Locate the cell with the specified text and output its [X, Y] center coordinate. 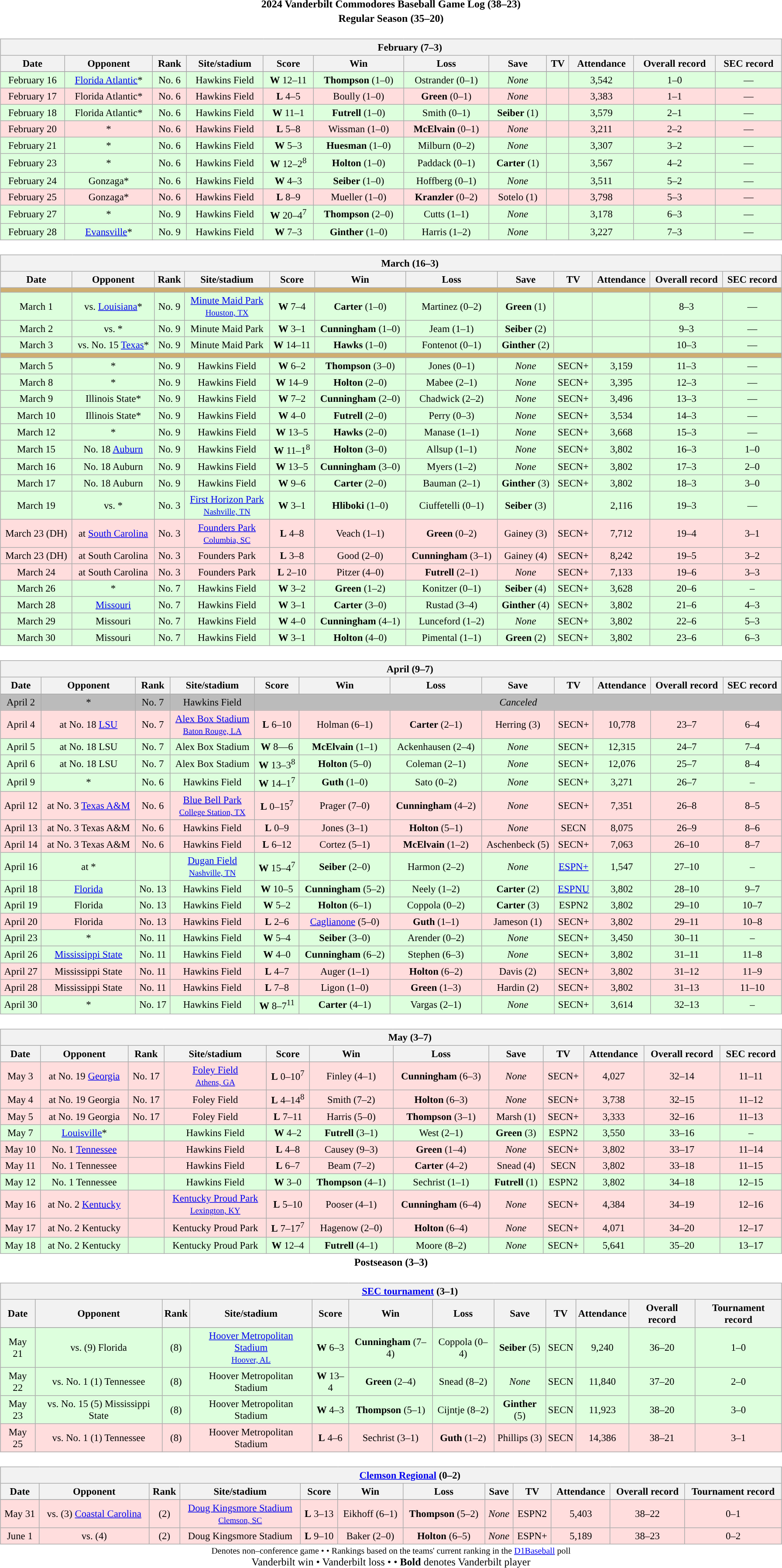
23–6 [686, 638]
W 15–47 [277, 866]
April 5 [21, 746]
4,027 [614, 1076]
Mabee (2–1) [451, 383]
16–3 [686, 449]
W 10–5 [277, 889]
Chadwick (2–2) [451, 399]
3,628 [621, 589]
4–3 [752, 605]
March (16–3) [391, 263]
March 15 [37, 449]
2–1 [675, 113]
Green (3) [516, 1133]
Futrell (2–1) [451, 572]
32–16 [682, 1116]
First Horizon ParkNashville, TN [227, 505]
W 7–2 [292, 399]
30–11 [687, 938]
April 23 [21, 938]
Holton (1–0) [359, 163]
Holton (6–3) [441, 1099]
Stephen (6–3) [436, 955]
Hagenow (2–0) [351, 1228]
Harris (1–2) [446, 232]
March 26 [37, 589]
33–18 [682, 1166]
Wissman (1–0) [359, 129]
Moore (8–2) [441, 1245]
Carter (1–0) [360, 306]
Ginther (2) [525, 345]
Ligon (1–0) [345, 987]
April 14 [21, 844]
May 3 [21, 1076]
April (9–7) [391, 669]
February 17 [33, 96]
12–15 [751, 1182]
Bauman (2–1) [451, 483]
May 23 [18, 1410]
Carter (2–0) [360, 483]
May 17 [21, 1228]
March 17 [37, 483]
vs. (3) Coastal Carolina [94, 1514]
Causey (9–3) [351, 1150]
34–19 [682, 1204]
Guth (1–1) [436, 922]
11–10 [752, 987]
Beam (7–2) [351, 1166]
Manase (1–1) [451, 432]
May 12 [21, 1182]
April 4 [21, 724]
Lunceford (1–2) [451, 621]
March 9 [37, 399]
L 7–11 [288, 1116]
Auger (1–1) [345, 971]
Holton (4–0) [360, 638]
5,403 [580, 1514]
36–20 [662, 1347]
3,178 [601, 214]
5,189 [580, 1536]
Ginther (3) [525, 483]
Seiber (5) [520, 1347]
8–5 [752, 805]
Kentucky Proud ParkLexington, KY [215, 1204]
May 22 [18, 1381]
Caglianone (5–0) [345, 922]
Hoover Metropolitan StadiumHoover, AL [251, 1347]
April 13 [21, 828]
Hawks (2–0) [360, 432]
February 18 [33, 113]
SEC tournament (3–1) [391, 1291]
Arender (0–2) [436, 938]
May (3–7) [391, 1037]
Thompson (2–0) [359, 214]
Green (0–1) [446, 96]
Vargas (2–1) [436, 1005]
14–3 [686, 415]
Thompson (1–0) [359, 80]
W 14–9 [292, 383]
28–10 [687, 889]
6–4 [752, 724]
Thompson (3–1) [441, 1116]
March 29 [37, 621]
38–20 [662, 1410]
Carter (1) [518, 163]
W 8–711 [277, 1005]
Kranzler (0–2) [446, 197]
at * [89, 866]
Eikhoff (6–1) [370, 1514]
Futrell (2–0) [360, 415]
31–12 [687, 971]
Cunningham (4–2) [436, 805]
W 6–2 [292, 366]
March 1 [37, 306]
February (7–3) [391, 47]
3,550 [614, 1133]
21–6 [686, 605]
Foley FieldAthens, GA [215, 1076]
L 0–107 [288, 1076]
W 5–2 [277, 905]
4,384 [614, 1204]
Dugan FieldNashville, TN [212, 866]
8–6 [752, 828]
March 30 [37, 638]
31–11 [687, 955]
2,116 [621, 505]
12,315 [622, 746]
Holton (6–2) [436, 971]
May 10 [21, 1150]
McElvain (1–2) [436, 844]
Jones (3–1) [345, 828]
L 4–5 [288, 96]
April 6 [21, 764]
Jameson (1) [518, 922]
Davis (2) [518, 971]
Holton (5–1) [436, 828]
Holton (6–1) [345, 905]
38–21 [662, 1438]
Phillips (3) [520, 1438]
Founders ParkColumbia, SC [227, 533]
March 5 [37, 366]
May 21 [18, 1347]
March 16 [37, 466]
4–2 [675, 163]
Seiber (1) [518, 113]
Fontenot (0–1) [451, 345]
Jones (0–1) [451, 366]
Futrell (1–0) [359, 113]
L 6–7 [288, 1166]
Seiber (1–0) [359, 181]
19–5 [686, 556]
W 3–0 [288, 1182]
35–20 [682, 1245]
Evansville* [109, 232]
11–3 [686, 366]
14,386 [602, 1438]
May 18 [21, 1245]
W 20–47 [288, 214]
Paddack (0–1) [446, 163]
Green (1–3) [436, 987]
Good (2–0) [360, 556]
Rustad (3–4) [451, 605]
Cunningham (6–4) [441, 1204]
W 13–4 [330, 1381]
29–11 [687, 922]
Harmon (2–2) [436, 866]
13–17 [751, 1245]
L 6–12 [277, 844]
Marsh (1) [516, 1116]
3,333 [614, 1116]
W 11–1 [288, 113]
Futrell (4–1) [351, 1245]
Smith (0–1) [446, 113]
3,567 [601, 163]
Sechrist (1–1) [441, 1182]
Carter (3) [518, 905]
5–2 [675, 181]
Louisville* [84, 1133]
L 4–148 [288, 1099]
11–11 [751, 1076]
Minute Maid ParkHouston, TX [227, 306]
Perry (0–3) [451, 415]
11–14 [751, 1150]
West (2–1) [441, 1133]
Coppola (0–4) [463, 1347]
Pooser (4–1) [351, 1204]
April 27 [21, 971]
February 23 [33, 163]
24–7 [687, 746]
April 19 [21, 905]
Prager (7–0) [345, 805]
L 2–6 [277, 922]
Seiber (4) [525, 589]
Hliboki (1–0) [360, 505]
February 25 [33, 197]
7,712 [621, 533]
3,579 [601, 113]
Doug Kingsmore StadiumClemson, SC [240, 1514]
Holton (6–4) [441, 1228]
3,542 [601, 80]
Cunningham (1–0) [360, 329]
8–7 [752, 844]
Clemson Regional (0–2) [391, 1475]
Thompson (3–0) [360, 366]
Seiber (3–0) [345, 938]
W 11–18 [292, 449]
March 10 [37, 415]
W 14–17 [277, 782]
Sato (0–2) [436, 782]
Futrell (1) [516, 1182]
3,383 [601, 96]
3,395 [621, 383]
3,798 [601, 197]
25–7 [687, 764]
vs. (9) Florida [99, 1347]
10–3 [686, 345]
0–2 [733, 1536]
Snead (8–2) [463, 1381]
29–10 [687, 905]
L 4–7 [277, 971]
32–14 [682, 1076]
3,511 [601, 181]
12–16 [751, 1204]
Coppola (0–2) [436, 905]
February 16 [33, 80]
March 28 [37, 605]
Carter (2) [518, 889]
Carter (4–2) [441, 1166]
Green (0–2) [451, 533]
W 4–2 [288, 1133]
27–10 [687, 866]
26–8 [687, 805]
Snead (4) [516, 1166]
Blue Bell ParkCollege Station, TX [212, 805]
Martinez (0–2) [451, 306]
W 12–28 [288, 163]
Guth (1–0) [345, 782]
Holton (5–0) [345, 764]
Baker (2–0) [370, 1536]
18–3 [686, 483]
March 8 [37, 383]
3,211 [601, 129]
February 21 [33, 146]
Jeam (1–1) [451, 329]
11–12 [751, 1099]
34–18 [682, 1182]
20–6 [686, 589]
Cortez (5–1) [345, 844]
Thompson (5–2) [444, 1514]
9–3 [686, 329]
Seiber (2–0) [345, 866]
15–3 [686, 432]
9–7 [752, 889]
Green (1–4) [441, 1150]
11,923 [602, 1410]
Hawks (1–0) [360, 345]
February 24 [33, 181]
Holton (2–0) [360, 383]
17–3 [686, 466]
February 27 [33, 214]
3–3 [752, 572]
0–1 [733, 1514]
W 5–3 [288, 146]
26–7 [687, 782]
Seiber (3) [525, 505]
3,450 [622, 938]
Green (2) [525, 638]
7,063 [622, 844]
Cunningham (4–1) [360, 621]
L 3–8 [292, 556]
March 19 [37, 505]
10,778 [622, 724]
Doug Kingsmore Stadium [240, 1536]
7–3 [675, 232]
W 12–11 [288, 80]
19–3 [686, 505]
4,071 [614, 1228]
33–17 [682, 1150]
Milburn (0–2) [446, 146]
May 7 [21, 1133]
11–15 [751, 1166]
1–1 [675, 96]
Cunningham (7–4) [391, 1347]
Finley (4–1) [351, 1076]
Green (2–4) [391, 1381]
23–7 [687, 724]
April 9 [21, 782]
38–23 [647, 1536]
Myers (1–2) [451, 466]
Hoffberg (0–1) [446, 181]
March 2 [37, 329]
1,547 [622, 866]
L 0–9 [277, 828]
May 25 [18, 1438]
8,075 [622, 828]
February 28 [33, 232]
Cunningham (3–0) [360, 466]
Sotelo (1) [518, 197]
31–13 [687, 987]
26–10 [687, 844]
W 7–4 [292, 306]
8–4 [752, 764]
Carter (2–1) [436, 724]
3,271 [622, 782]
Harris (5–0) [351, 1116]
12–3 [686, 383]
May 16 [21, 1204]
Cunningham (6–2) [345, 955]
L 0–157 [277, 805]
vs. No. 15 (5) Mississippi State [99, 1410]
Holton (3–0) [360, 449]
Ostrander (0–1) [446, 80]
3,227 [601, 232]
8–3 [686, 306]
L 9–10 [319, 1536]
7,351 [622, 805]
7–4 [752, 746]
Guth (1–2) [463, 1438]
Green (1) [525, 306]
W 7–3 [288, 232]
W 5–4 [277, 938]
33–16 [682, 1133]
Cunningham (2–0) [360, 399]
3,534 [621, 415]
11,840 [602, 1381]
Huesman (1–0) [359, 146]
Ginther (4) [525, 605]
Konitzer (0–1) [451, 589]
Neely (1–2) [436, 889]
February 20 [33, 129]
vs. Louisiana* [113, 306]
McElvain (0–1) [446, 129]
13–3 [686, 399]
May 4 [21, 1099]
Boully (1–0) [359, 96]
W 3–2 [292, 589]
April 2 [21, 702]
vs. (4) [94, 1536]
3,307 [601, 146]
Gainey (3) [525, 533]
Veach (1–1) [360, 533]
Futrell (3–1) [351, 1133]
Thompson (4–1) [351, 1182]
June 1 [20, 1536]
34–20 [682, 1228]
W 14–11 [292, 345]
32–15 [682, 1099]
Holton (6–5) [444, 1536]
Cunningham (6–3) [441, 1076]
L 3–13 [319, 1514]
W 12–4 [288, 1245]
37–20 [662, 1381]
19–6 [686, 572]
McElvain (1–1) [345, 746]
2–2 [675, 129]
Cunningham (3–1) [451, 556]
Aschenbeck (5) [518, 844]
19–4 [686, 533]
12–17 [751, 1228]
Sechrist (3–1) [391, 1438]
Holman (6–1) [345, 724]
10–7 [752, 905]
Cijntje (8–2) [463, 1410]
32–13 [687, 1005]
L 5–10 [288, 1204]
22–6 [686, 621]
Cunningham (5–2) [345, 889]
5,641 [614, 1245]
9,240 [602, 1347]
Pitzer (4–0) [360, 572]
L 7–8 [277, 987]
11–13 [751, 1116]
April 20 [21, 922]
Thompson (5–1) [391, 1410]
Coleman (2–1) [436, 764]
Ciuffetelli (0–1) [451, 505]
38–22 [647, 1514]
Canceled [518, 702]
Mueller (1–0) [359, 197]
Carter (4–1) [345, 1005]
March 24 [37, 572]
W 9–6 [292, 483]
ESPNU [573, 889]
May 11 [21, 1166]
March 12 [37, 432]
W 13–38 [277, 764]
W 8—6 [277, 746]
3,159 [621, 366]
Cutts (1–1) [446, 214]
L 6–10 [277, 724]
Hardin (2) [518, 987]
L 4–6 [330, 1438]
11–9 [752, 971]
April 16 [21, 866]
March 3 [37, 345]
7,133 [621, 572]
May 5 [21, 1116]
Ackenhausen (2–4) [436, 746]
vs. No. 15 Texas* [113, 345]
L 8–9 [288, 197]
10–8 [752, 922]
Ginther (1–0) [359, 232]
3,738 [614, 1099]
L 7–177 [288, 1228]
Alex Box StadiumBaton Rouge, LA [212, 724]
11–8 [752, 955]
May 31 [20, 1514]
3,496 [621, 399]
Gainey (4) [525, 556]
Carter (3–0) [360, 605]
3,614 [622, 1005]
3,668 [621, 432]
Green (1–2) [360, 589]
26–9 [687, 828]
April 26 [21, 955]
Herring (3) [518, 724]
Allsup (1–1) [451, 449]
Seiber (2) [525, 329]
L 5–8 [288, 129]
L 2–10 [292, 572]
8,242 [621, 556]
April 30 [21, 1005]
Ginther (5) [520, 1410]
Pimental (1–1) [451, 638]
April 18 [21, 889]
Smith (7–2) [351, 1099]
April 12 [21, 805]
W 6–3 [330, 1347]
12,076 [622, 764]
April 28 [21, 987]
